Extract the [X, Y] coordinate from the center of the cell holding the provided text.  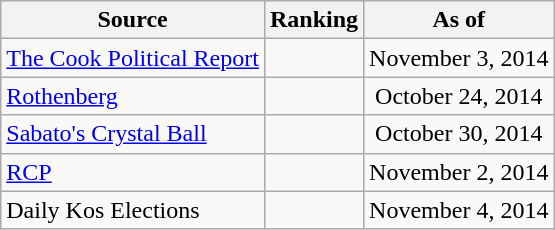
November 3, 2014 [459, 58]
Sabato's Crystal Ball [133, 134]
Ranking [314, 20]
November 4, 2014 [459, 210]
RCP [133, 172]
As of [459, 20]
November 2, 2014 [459, 172]
The Cook Political Report [133, 58]
Daily Kos Elections [133, 210]
Rothenberg [133, 96]
Source [133, 20]
October 30, 2014 [459, 134]
October 24, 2014 [459, 96]
